Determine the (X, Y) coordinate at the center of the cell enclosing the given text.  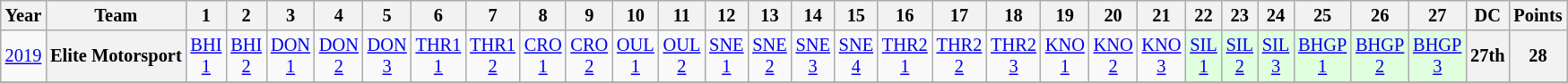
CRO2 (589, 56)
27th (1487, 56)
14 (813, 15)
SNE1 (726, 56)
SNE4 (856, 56)
15 (856, 15)
Points (1538, 15)
1 (206, 15)
DON3 (387, 56)
5 (387, 15)
20 (1113, 15)
24 (1276, 15)
11 (682, 15)
25 (1322, 15)
SIL2 (1240, 56)
22 (1203, 15)
SNE3 (813, 56)
8 (543, 15)
DC (1487, 15)
BHI1 (206, 56)
21 (1162, 15)
BHGP3 (1437, 56)
DON2 (339, 56)
OUL2 (682, 56)
BHGP1 (1322, 56)
KNO2 (1113, 56)
6 (439, 15)
10 (636, 15)
18 (1013, 15)
SNE2 (769, 56)
4 (339, 15)
BHGP2 (1380, 56)
7 (493, 15)
13 (769, 15)
THR22 (959, 56)
3 (290, 15)
THR21 (905, 56)
12 (726, 15)
THR12 (493, 56)
THR23 (1013, 56)
SIL3 (1276, 56)
Team (116, 15)
23 (1240, 15)
OUL1 (636, 56)
16 (905, 15)
SIL1 (1203, 56)
26 (1380, 15)
28 (1538, 56)
Year (23, 15)
17 (959, 15)
BHI2 (246, 56)
Elite Motorsport (116, 56)
CRO1 (543, 56)
2 (246, 15)
DON1 (290, 56)
KNO1 (1065, 56)
19 (1065, 15)
THR11 (439, 56)
27 (1437, 15)
9 (589, 15)
2019 (23, 56)
KNO3 (1162, 56)
